Output the [x, y] coordinate of the center of the cell containing the given text.  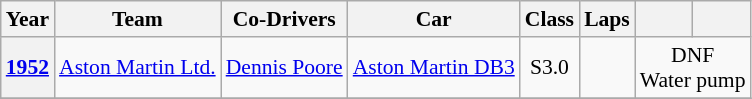
Laps [607, 19]
Aston Martin Ltd. [138, 68]
Team [138, 19]
Aston Martin DB3 [434, 68]
Class [550, 19]
Co-Drivers [284, 19]
Car [434, 19]
Dennis Poore [284, 68]
1952 [28, 68]
DNFWater pump [693, 68]
S3.0 [550, 68]
Year [28, 19]
